Provide the (x, y) coordinate of the cell's center where the given text is located.  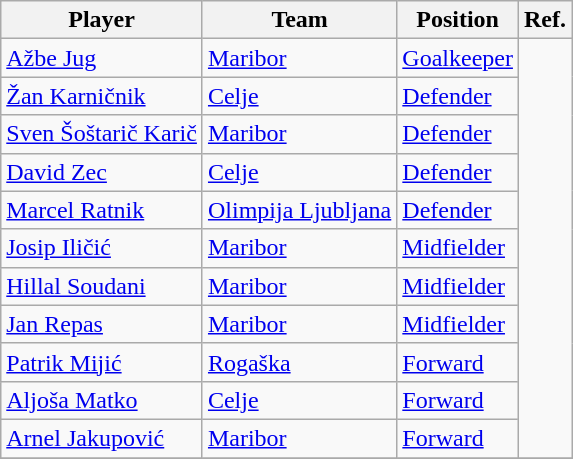
Sven Šoštarič Karič (102, 134)
Arnel Jakupović (102, 438)
David Zec (102, 172)
Marcel Ratnik (102, 210)
Team (299, 20)
Josip Iličić (102, 248)
Ažbe Jug (102, 58)
Goalkeeper (458, 58)
Ref. (544, 20)
Patrik Mijić (102, 362)
Jan Repas (102, 324)
Aljoša Matko (102, 400)
Žan Karničnik (102, 96)
Hillal Soudani (102, 286)
Position (458, 20)
Rogaška (299, 362)
Olimpija Ljubljana (299, 210)
Player (102, 20)
